Extract the (x, y) coordinate from the center of the cell holding the provided text.  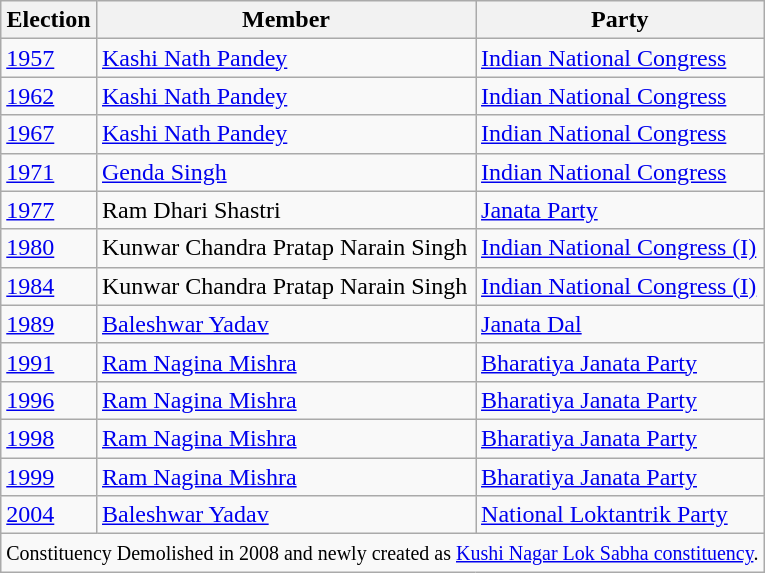
National Loktantrik Party (620, 515)
1991 (49, 362)
1998 (49, 438)
1980 (49, 248)
1957 (49, 58)
Genda Singh (286, 172)
Janata Party (620, 210)
Constituency Demolished in 2008 and newly created as Kushi Nagar Lok Sabha constituency. (382, 553)
1977 (49, 210)
1989 (49, 324)
Member (286, 20)
2004 (49, 515)
1984 (49, 286)
1967 (49, 134)
1971 (49, 172)
1996 (49, 400)
1999 (49, 477)
1962 (49, 96)
Election (49, 20)
Janata Dal (620, 324)
Party (620, 20)
Ram Dhari Shastri (286, 210)
